Capture the cell that displays the provided text and extract its (X, Y) central coordinate. 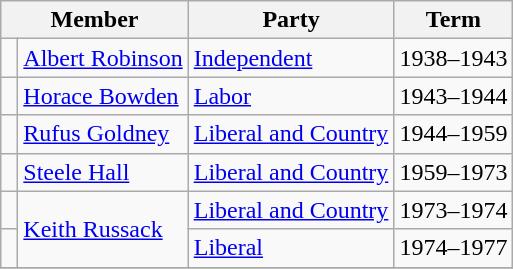
1974–1977 (454, 248)
1959–1973 (454, 172)
1938–1943 (454, 58)
Albert Robinson (103, 58)
Liberal (291, 248)
Keith Russack (103, 229)
Steele Hall (103, 172)
Labor (291, 96)
Independent (291, 58)
Term (454, 20)
1943–1944 (454, 96)
1973–1974 (454, 210)
Member (94, 20)
1944–1959 (454, 134)
Rufus Goldney (103, 134)
Party (291, 20)
Horace Bowden (103, 96)
